Return (X, Y) of the center of cell containing provided text 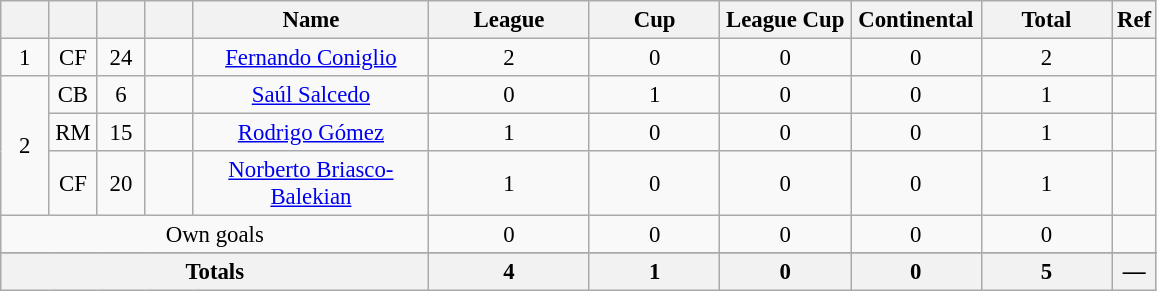
15 (121, 133)
6 (121, 95)
Fernando Coniglio (311, 58)
Continental (916, 20)
Rodrigo Gómez (311, 133)
CB (73, 95)
Cup (654, 20)
20 (121, 184)
Ref (1134, 20)
Saúl Salcedo (311, 95)
Norberto Briasco-Balekian (311, 184)
League Cup (786, 20)
League (510, 20)
Own goals (215, 235)
Total (1046, 20)
Name (311, 20)
24 (121, 58)
RM (73, 133)
